Extract the (X, Y) coordinate from the center of the cell holding the provided text.  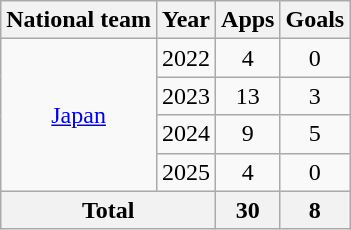
2023 (186, 96)
13 (248, 96)
2022 (186, 58)
2024 (186, 134)
Year (186, 20)
Japan (79, 115)
8 (315, 210)
Goals (315, 20)
5 (315, 134)
30 (248, 210)
2025 (186, 172)
Apps (248, 20)
9 (248, 134)
National team (79, 20)
3 (315, 96)
Total (108, 210)
